Find where the given text appears and provide that cell's center as (x, y) coordinate. 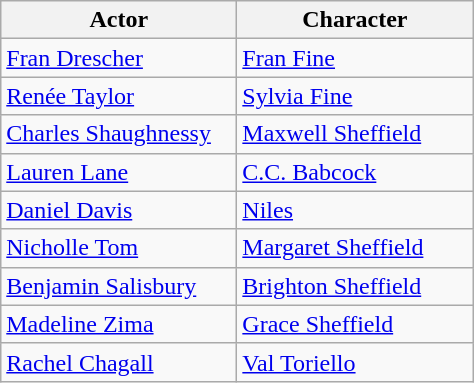
Renée Taylor (119, 96)
Fran Drescher (119, 58)
Charles Shaughnessy (119, 134)
Actor (119, 20)
Niles (355, 210)
Nicholle Tom (119, 248)
Rachel Chagall (119, 362)
Sylvia Fine (355, 96)
Grace Sheffield (355, 324)
Val Toriello (355, 362)
Margaret Sheffield (355, 248)
Benjamin Salisbury (119, 286)
C.C. Babcock (355, 172)
Lauren Lane (119, 172)
Fran Fine (355, 58)
Maxwell Sheffield (355, 134)
Madeline Zima (119, 324)
Daniel Davis (119, 210)
Brighton Sheffield (355, 286)
Character (355, 20)
